Scan for the cell matching the given text and deliver its [X, Y] coordinate at center. 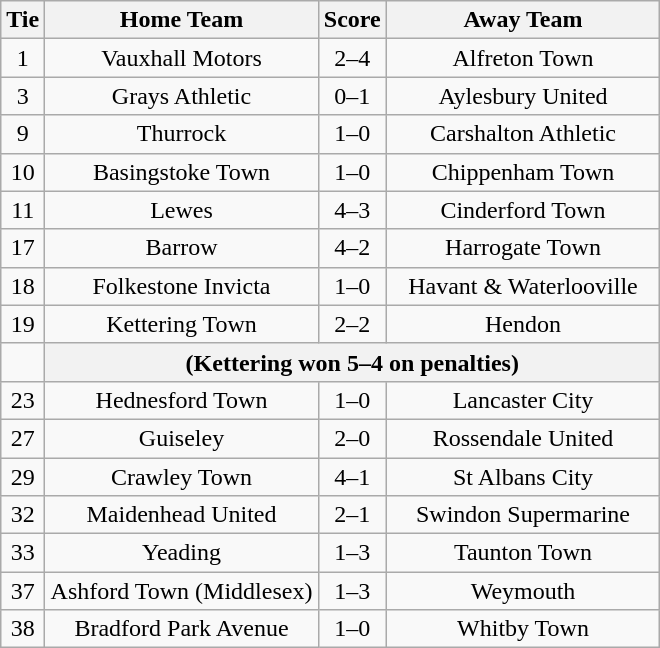
Aylesbury United [523, 96]
Taunton Town [523, 553]
2–4 [352, 58]
Lewes [182, 210]
Home Team [182, 20]
17 [23, 248]
(Kettering won 5–4 on penalties) [352, 362]
Away Team [523, 20]
9 [23, 134]
29 [23, 477]
Thurrock [182, 134]
Hendon [523, 324]
0–1 [352, 96]
Score [352, 20]
33 [23, 553]
Lancaster City [523, 400]
37 [23, 591]
3 [23, 96]
23 [23, 400]
Grays Athletic [182, 96]
Maidenhead United [182, 515]
1 [23, 58]
Rossendale United [523, 438]
4–1 [352, 477]
Hednesford Town [182, 400]
27 [23, 438]
Tie [23, 20]
Carshalton Athletic [523, 134]
Whitby Town [523, 629]
Chippenham Town [523, 172]
Harrogate Town [523, 248]
38 [23, 629]
Ashford Town (Middlesex) [182, 591]
32 [23, 515]
Bradford Park Avenue [182, 629]
Weymouth [523, 591]
St Albans City [523, 477]
Havant & Waterlooville [523, 286]
10 [23, 172]
Yeading [182, 553]
4–2 [352, 248]
Kettering Town [182, 324]
Swindon Supermarine [523, 515]
Cinderford Town [523, 210]
2–0 [352, 438]
Crawley Town [182, 477]
2–1 [352, 515]
Guiseley [182, 438]
Folkestone Invicta [182, 286]
2–2 [352, 324]
Barrow [182, 248]
18 [23, 286]
Alfreton Town [523, 58]
11 [23, 210]
4–3 [352, 210]
Vauxhall Motors [182, 58]
Basingstoke Town [182, 172]
19 [23, 324]
